Find where the given text appears and provide that cell's center as (x, y) coordinate. 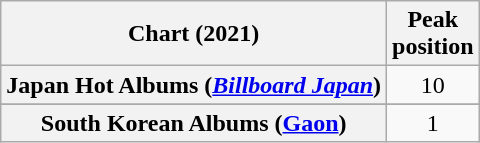
Peakposition (433, 34)
South Korean Albums (Gaon) (194, 123)
1 (433, 123)
Chart (2021) (194, 34)
10 (433, 85)
Japan Hot Albums (Billboard Japan) (194, 85)
